Extract the (x, y) coordinate from the center of the cell holding the provided text.  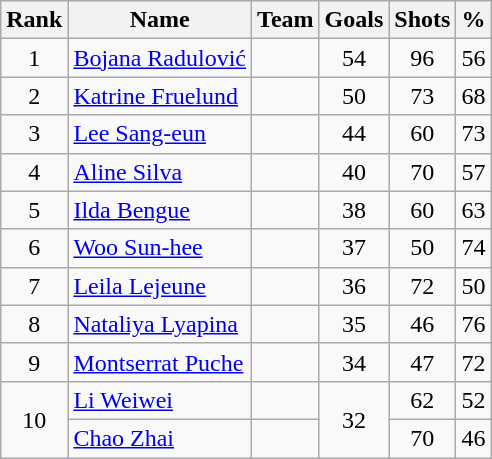
36 (354, 286)
44 (354, 134)
Woo Sun-hee (160, 248)
38 (354, 210)
32 (354, 419)
% (474, 20)
10 (34, 419)
Nataliya Lyapina (160, 324)
Shots (422, 20)
37 (354, 248)
74 (474, 248)
Li Weiwei (160, 400)
Goals (354, 20)
56 (474, 58)
Montserrat Puche (160, 362)
3 (34, 134)
34 (354, 362)
35 (354, 324)
52 (474, 400)
40 (354, 172)
68 (474, 96)
Ilda Bengue (160, 210)
1 (34, 58)
62 (422, 400)
63 (474, 210)
47 (422, 362)
76 (474, 324)
Chao Zhai (160, 438)
8 (34, 324)
57 (474, 172)
9 (34, 362)
Team (286, 20)
Leila Lejeune (160, 286)
Name (160, 20)
Rank (34, 20)
4 (34, 172)
54 (354, 58)
Katrine Fruelund (160, 96)
96 (422, 58)
5 (34, 210)
6 (34, 248)
2 (34, 96)
Bojana Radulović (160, 58)
7 (34, 286)
Lee Sang-eun (160, 134)
Aline Silva (160, 172)
